Pinpoint the cell where the given text exists, returning its (x, y) midpoint coordinate. 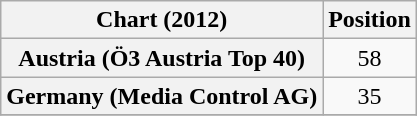
Austria (Ö3 Austria Top 40) (162, 58)
Germany (Media Control AG) (162, 96)
Chart (2012) (162, 20)
58 (370, 58)
Position (370, 20)
35 (370, 96)
